For the text-containing cell, return its midpoint in (X, Y) coordinate format. 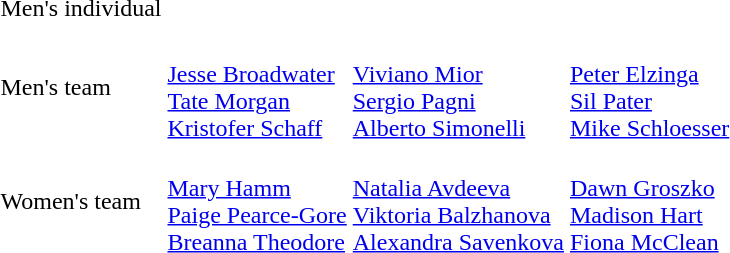
Viviano MiorSergio PagniAlberto Simonelli (458, 88)
Jesse BroadwaterTate MorganKristofer Schaff (257, 88)
